Output the (X, Y) coordinate of the center of the cell containing the given text.  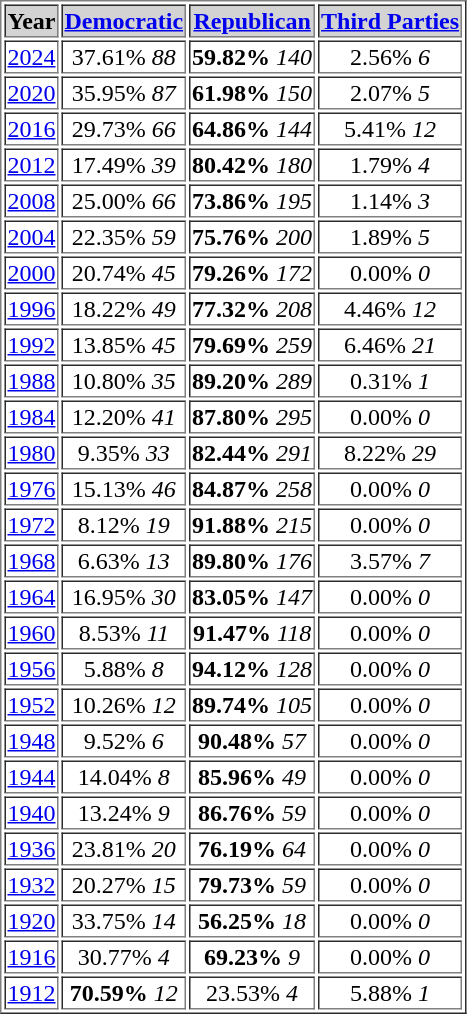
1.89% 5 (390, 236)
20.74% 45 (124, 272)
23.53% 4 (252, 992)
79.26% 172 (252, 272)
1972 (31, 524)
8.12% 19 (124, 524)
79.73% 59 (252, 884)
17.49% 39 (124, 164)
91.47% 118 (252, 632)
75.76% 200 (252, 236)
Third Parties (390, 20)
2.56% 6 (390, 56)
23.81% 20 (124, 848)
2.07% 5 (390, 92)
83.05% 147 (252, 596)
1984 (31, 416)
2020 (31, 92)
1948 (31, 740)
2004 (31, 236)
77.32% 208 (252, 308)
76.19% 64 (252, 848)
70.59% 12 (124, 992)
2008 (31, 200)
1992 (31, 344)
61.98% 150 (252, 92)
1980 (31, 452)
3.57% 7 (390, 560)
9.35% 33 (124, 452)
Republican (252, 20)
89.20% 289 (252, 380)
86.76% 59 (252, 812)
20.27% 15 (124, 884)
1968 (31, 560)
82.44% 291 (252, 452)
1960 (31, 632)
1976 (31, 488)
1944 (31, 776)
25.00% 66 (124, 200)
1956 (31, 668)
22.35% 59 (124, 236)
5.41% 12 (390, 128)
0.31% 1 (390, 380)
13.85% 45 (124, 344)
29.73% 66 (124, 128)
84.87% 258 (252, 488)
37.61% 88 (124, 56)
5.88% 8 (124, 668)
30.77% 4 (124, 956)
91.88% 215 (252, 524)
89.80% 176 (252, 560)
64.86% 144 (252, 128)
6.46% 21 (390, 344)
85.96% 49 (252, 776)
16.95% 30 (124, 596)
1996 (31, 308)
10.26% 12 (124, 704)
18.22% 49 (124, 308)
69.23% 9 (252, 956)
1916 (31, 956)
Year (31, 20)
90.48% 57 (252, 740)
2000 (31, 272)
73.86% 195 (252, 200)
94.12% 128 (252, 668)
6.63% 13 (124, 560)
2012 (31, 164)
1920 (31, 920)
1932 (31, 884)
8.22% 29 (390, 452)
87.80% 295 (252, 416)
1988 (31, 380)
Democratic (124, 20)
9.52% 6 (124, 740)
10.80% 35 (124, 380)
89.74% 105 (252, 704)
80.42% 180 (252, 164)
4.46% 12 (390, 308)
35.95% 87 (124, 92)
1.14% 3 (390, 200)
15.13% 46 (124, 488)
1952 (31, 704)
8.53% 11 (124, 632)
1940 (31, 812)
1912 (31, 992)
1964 (31, 596)
1.79% 4 (390, 164)
13.24% 9 (124, 812)
12.20% 41 (124, 416)
14.04% 8 (124, 776)
5.88% 1 (390, 992)
2016 (31, 128)
59.82% 140 (252, 56)
79.69% 259 (252, 344)
33.75% 14 (124, 920)
2024 (31, 56)
56.25% 18 (252, 920)
1936 (31, 848)
